Find where the given text appears and provide that cell's center as [X, Y] coordinate. 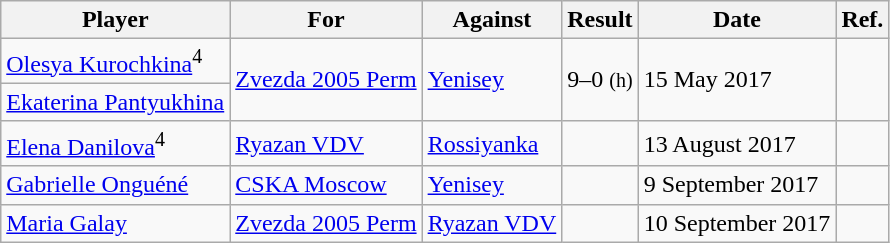
Player [116, 20]
Gabrielle Onguéné [116, 185]
Result [600, 20]
9–0 (h) [600, 80]
Elena Danilova4 [116, 144]
Date [737, 20]
Olesya Kurochkina4 [116, 62]
Ekaterina Pantyukhina [116, 102]
15 May 2017 [737, 80]
For [326, 20]
Rossiyanka [492, 144]
Against [492, 20]
13 August 2017 [737, 144]
9 September 2017 [737, 185]
Maria Galay [116, 223]
CSKA Moscow [326, 185]
Ref. [862, 20]
10 September 2017 [737, 223]
